Scan for the cell matching the given text and deliver its [x, y] coordinate at center. 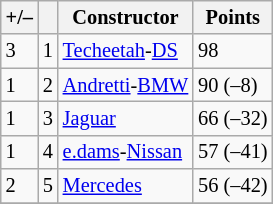
90 (–8) [232, 85]
Constructor [126, 17]
+/– [20, 17]
Techeetah-DS [126, 51]
4 [48, 152]
98 [232, 51]
Points [232, 17]
Jaguar [126, 118]
Mercedes [126, 186]
5 [48, 186]
57 (–41) [232, 152]
66 (–32) [232, 118]
e.dams-Nissan [126, 152]
Andretti-BMW [126, 85]
56 (–42) [232, 186]
